For the text-containing cell, return its midpoint in (x, y) coordinate format. 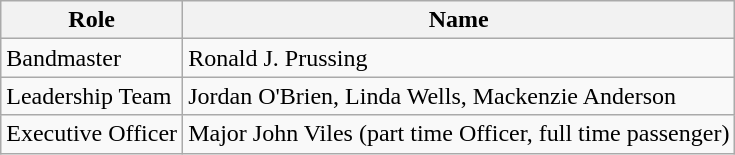
Name (459, 20)
Leadership Team (92, 96)
Executive Officer (92, 134)
Major John Viles (part time Officer, full time passenger) (459, 134)
Bandmaster (92, 58)
Role (92, 20)
Ronald J. Prussing (459, 58)
Jordan O'Brien, Linda Wells, Mackenzie Anderson (459, 96)
